For the text-containing cell, return its midpoint in (X, Y) coordinate format. 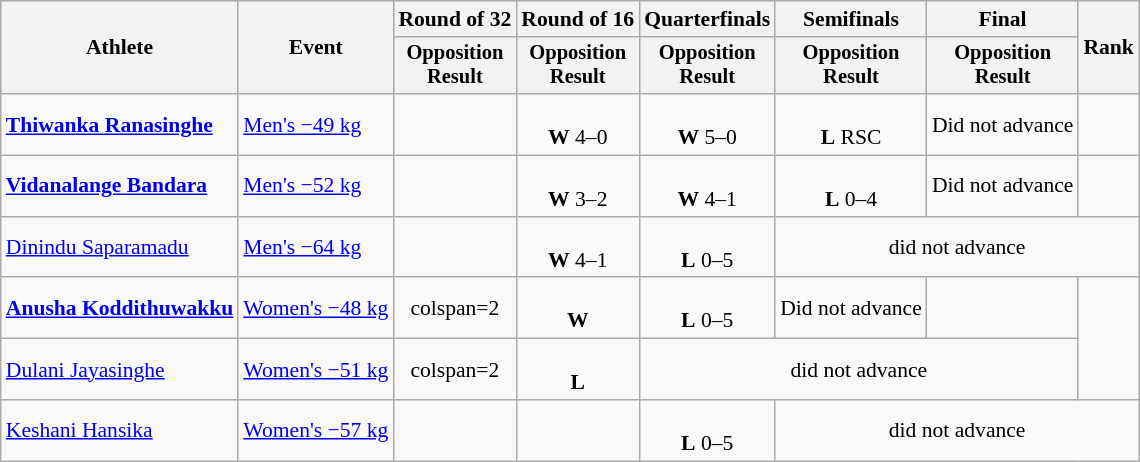
Quarterfinals (707, 19)
W 3–2 (578, 186)
L (578, 370)
W 5–0 (707, 124)
Athlete (120, 48)
Round of 16 (578, 19)
Dinindu Saparamadu (120, 248)
Event (316, 48)
Vidanalange Bandara (120, 186)
Men's −52 kg (316, 186)
Rank (1108, 48)
Women's −57 kg (316, 430)
Dulani Jayasinghe (120, 370)
Men's −64 kg (316, 248)
W 4–0 (578, 124)
Thiwanka Ranasinghe (120, 124)
Semifinals (851, 19)
Final (1003, 19)
Women's −48 kg (316, 308)
L 0–4 (851, 186)
Anusha Koddithuwakku (120, 308)
Round of 32 (454, 19)
L RSC (851, 124)
Keshani Hansika (120, 430)
Women's −51 kg (316, 370)
W (578, 308)
Men's −49 kg (316, 124)
